Determine the [X, Y] coordinate at the center of the cell enclosing the given text.  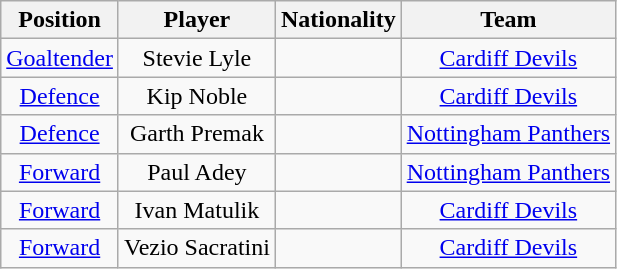
Stevie Lyle [196, 58]
Paul Adey [196, 172]
Team [508, 20]
Garth Premak [196, 134]
Vezio Sacratini [196, 248]
Nationality [338, 20]
Ivan Matulik [196, 210]
Player [196, 20]
Kip Noble [196, 96]
Position [60, 20]
Goaltender [60, 58]
